Find where the given text appears and provide that cell's center as [X, Y] coordinate. 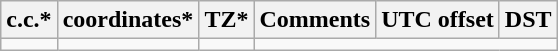
Comments [315, 20]
DST [528, 20]
TZ* [226, 20]
c.c.* [29, 20]
coordinates* [128, 20]
UTC offset [438, 20]
